Return (x, y) of the center of cell containing provided text 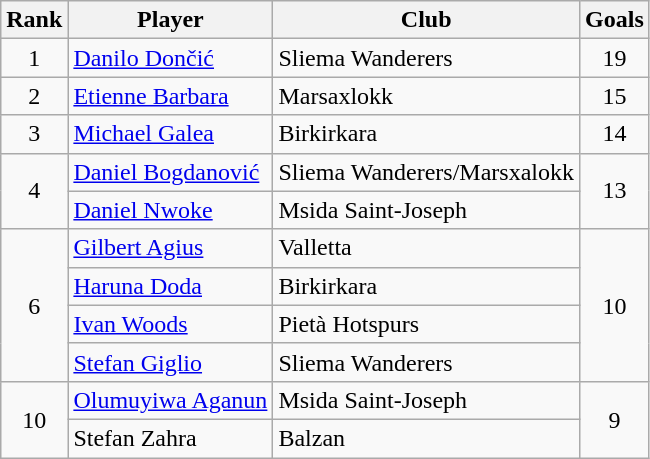
Etienne Barbara (170, 96)
Player (170, 20)
19 (615, 58)
Marsaxlokk (426, 96)
9 (615, 419)
Club (426, 20)
3 (34, 134)
14 (615, 134)
6 (34, 305)
13 (615, 191)
Olumuyiwa Aganun (170, 400)
Pietà Hotspurs (426, 324)
Sliema Wanderers/Marsxalokk (426, 172)
15 (615, 96)
Haruna Doda (170, 286)
Michael Galea (170, 134)
Goals (615, 20)
Gilbert Agius (170, 248)
Valletta (426, 248)
1 (34, 58)
Daniel Bogdanović (170, 172)
Rank (34, 20)
Stefan Zahra (170, 438)
Balzan (426, 438)
4 (34, 191)
Stefan Giglio (170, 362)
Danilo Dončić (170, 58)
Ivan Woods (170, 324)
2 (34, 96)
Daniel Nwoke (170, 210)
